Search for the cell housing the specified text and yield its [X, Y] center coordinate. 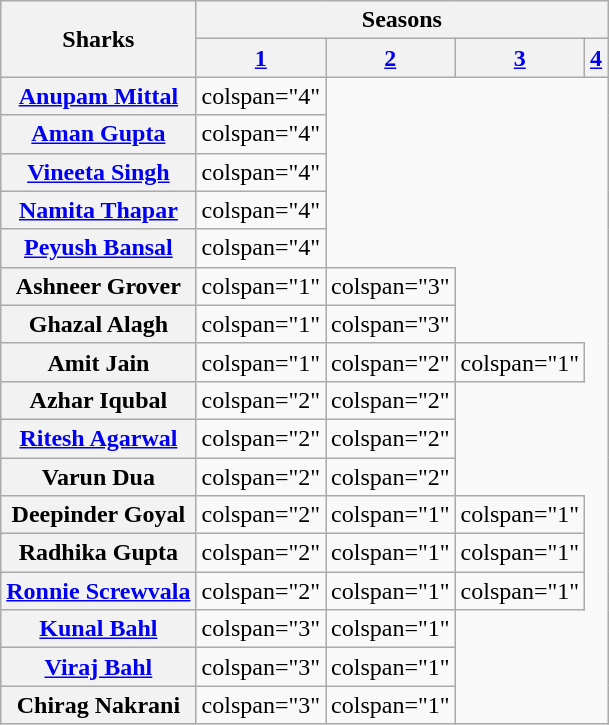
Deepinder Goyal [98, 515]
Ashneer Grover [98, 286]
Ronnie Screwvala [98, 591]
Aman Gupta [98, 134]
1 [261, 58]
Viraj Bahl [98, 667]
Ghazal Alagh [98, 324]
Sharks [98, 39]
Chirag Nakrani [98, 705]
Peyush Bansal [98, 248]
Ritesh Agarwal [98, 438]
Azhar Iqubal [98, 400]
Radhika Gupta [98, 553]
4 [596, 58]
3 [520, 58]
Seasons [402, 20]
2 [391, 58]
Vineeta Singh [98, 172]
Amit Jain [98, 362]
Kunal Bahl [98, 629]
Namita Thapar [98, 210]
Varun Dua [98, 477]
Anupam Mittal [98, 96]
